Pinpoint the cell where the given text exists, returning its (x, y) midpoint coordinate. 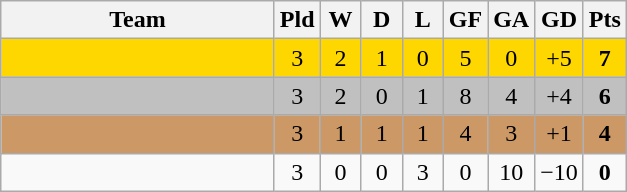
GD (560, 20)
10 (512, 172)
Pld (297, 20)
Pts (604, 20)
D (382, 20)
+4 (560, 96)
8 (465, 96)
Team (138, 20)
W (340, 20)
7 (604, 58)
GF (465, 20)
L (422, 20)
GA (512, 20)
+1 (560, 134)
+5 (560, 58)
5 (465, 58)
6 (604, 96)
−10 (560, 172)
